Return the [X, Y] coordinate for the center point of the cell that contains the specified text.  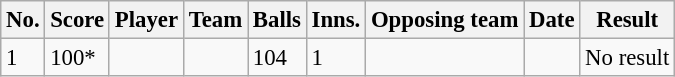
Player [146, 20]
Date [552, 20]
No result [628, 58]
Opposing team [445, 20]
100* [78, 58]
104 [278, 58]
Score [78, 20]
Team [215, 20]
Balls [278, 20]
Inns. [336, 20]
Result [628, 20]
No. [23, 20]
